Output the [x, y] coordinate of the center of the cell containing the given text.  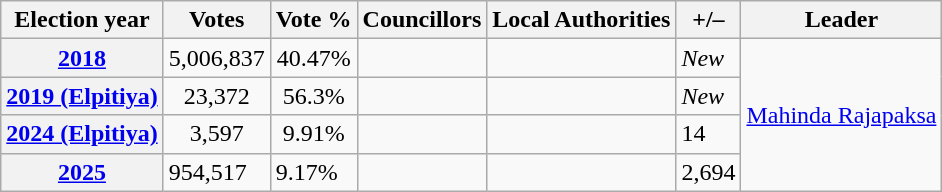
Councillors [422, 20]
2024 (Elpitiya) [82, 134]
3,597 [216, 134]
40.47% [314, 58]
Local Authorities [582, 20]
Votes [216, 20]
Vote % [314, 20]
2025 [82, 172]
Leader [842, 20]
56.3% [314, 96]
2018 [82, 58]
2019 (Elpitiya) [82, 96]
23,372 [216, 96]
954,517 [216, 172]
2,694 [708, 172]
5,006,837 [216, 58]
Mahinda Rajapaksa [842, 115]
14 [708, 134]
9.91% [314, 134]
+/– [708, 20]
Election year [82, 20]
9.17% [314, 172]
